For the text-containing cell, return its midpoint in [X, Y] coordinate format. 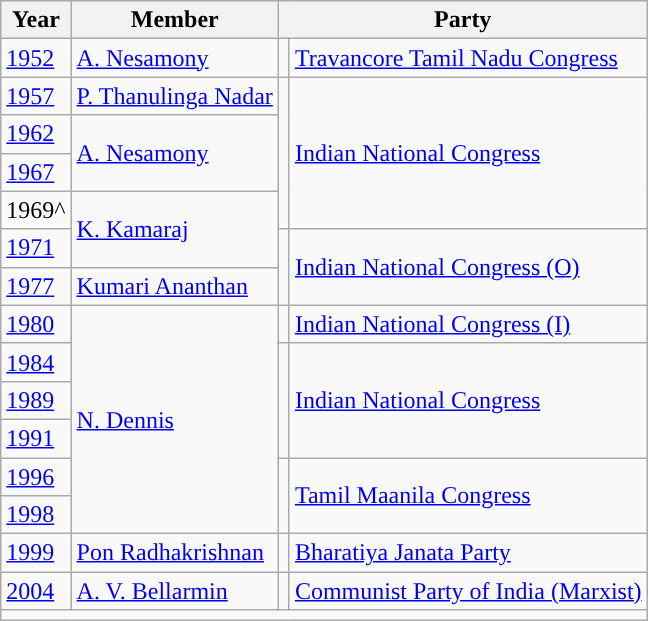
2004 [36, 591]
Indian National Congress (I) [468, 324]
1952 [36, 58]
1989 [36, 400]
K. Kamaraj [174, 229]
1999 [36, 553]
1977 [36, 286]
Tamil Maanila Congress [468, 496]
Year [36, 20]
Indian National Congress (O) [468, 267]
1969^ [36, 210]
Bharatiya Janata Party [468, 553]
1984 [36, 362]
1991 [36, 438]
Kumari Ananthan [174, 286]
1998 [36, 515]
Communist Party of India (Marxist) [468, 591]
N. Dennis [174, 419]
1996 [36, 477]
Travancore Tamil Nadu Congress [468, 58]
1962 [36, 134]
1967 [36, 172]
Party [462, 20]
1971 [36, 248]
1957 [36, 96]
A. V. Bellarmin [174, 591]
P. Thanulinga Nadar [174, 96]
Pon Radhakrishnan [174, 553]
1980 [36, 324]
Member [174, 20]
